Output the [X, Y] coordinate of the center of the cell containing the given text.  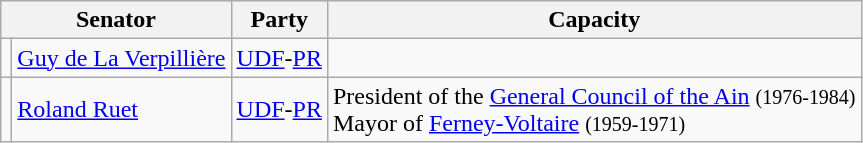
President of the General Council of the Ain (1976-1984)Mayor of Ferney-Voltaire (1959-1971) [594, 110]
Senator [116, 20]
Party [279, 20]
Roland Ruet [122, 110]
Capacity [594, 20]
Guy de La Verpillière [122, 58]
